From the cell containing the given text, extract its center point as [X, Y] coordinate. 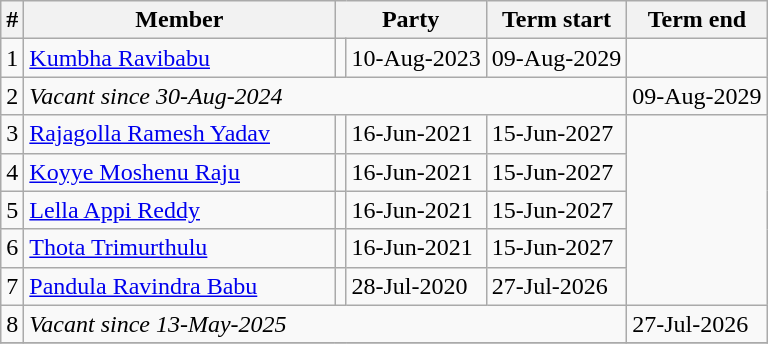
Party [410, 20]
Thota Trimurthulu [180, 248]
4 [12, 172]
Lella Appi Reddy [180, 210]
Kumbha Ravibabu [180, 58]
Pandula Ravindra Babu [180, 286]
Member [180, 20]
# [12, 20]
1 [12, 58]
Term end [697, 20]
Koyye Moshenu Raju [180, 172]
5 [12, 210]
8 [12, 324]
Vacant since 13-May-2025 [326, 324]
3 [12, 134]
2 [12, 96]
10-Aug-2023 [416, 58]
Vacant since 30-Aug-2024 [326, 96]
6 [12, 248]
7 [12, 286]
Rajagolla Ramesh Yadav [180, 134]
Term start [556, 20]
28-Jul-2020 [416, 286]
